Search for the cell housing the specified text and yield its (X, Y) center coordinate. 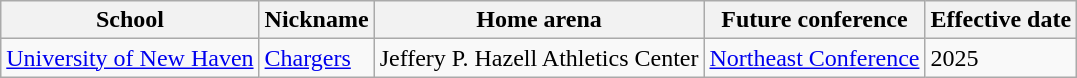
University of New Haven (130, 58)
Future conference (814, 20)
Northeast Conference (814, 58)
Nickname (316, 20)
School (130, 20)
Chargers (316, 58)
2025 (1001, 58)
Jeffery P. Hazell Athletics Center (539, 58)
Effective date (1001, 20)
Home arena (539, 20)
